Extract the [x, y] coordinate from the center of the cell holding the provided text.  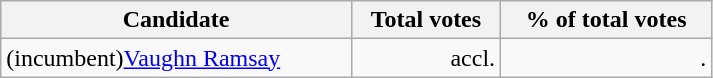
accl. [426, 58]
. [606, 58]
Candidate [176, 20]
% of total votes [606, 20]
(incumbent)Vaughn Ramsay [176, 58]
Total votes [426, 20]
